Return (x, y) of the center of cell containing provided text 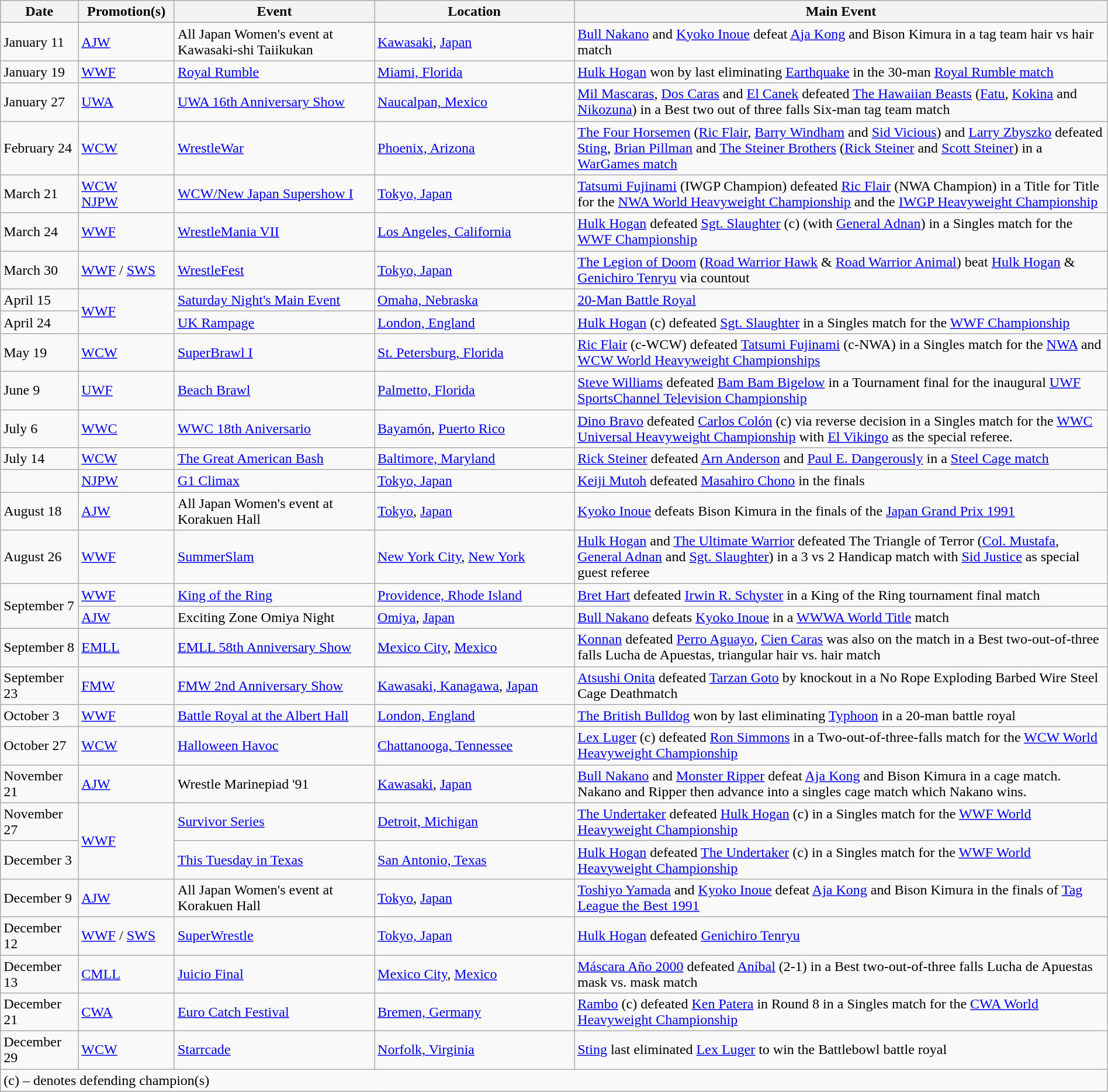
Beach Brawl (274, 391)
Baltimore, Maryland (475, 459)
April 15 (40, 300)
Euro Catch Festival (274, 1012)
November 27 (40, 822)
Miami, Florida (475, 72)
Wrestle Marinepiad '91 (274, 783)
SuperWrestle (274, 935)
Hulk Hogan (c) defeated Sgt. Slaughter in a Singles match for the WWF Championship (842, 322)
March 30 (40, 270)
Bull Nakano and Kyoko Inoue defeat Aja Kong and Bison Kimura in a tag team hair vs hair match (842, 42)
The British Bulldog won by last eliminating Typhoon in a 20-man battle royal (842, 716)
Keiji Mutoh defeated Masahiro Chono in the finals (842, 481)
December 12 (40, 935)
Juicio Final (274, 974)
Halloween Havoc (274, 746)
April 24 (40, 322)
Lex Luger (c) defeated Ron Simmons in a Two-out-of-three-falls match for the WCW World Heavyweight Championship (842, 746)
New York City, New York (475, 557)
Palmetto, Florida (475, 391)
July 14 (40, 459)
December 9 (40, 898)
September 7 (40, 606)
December 13 (40, 974)
NJPW (126, 481)
EMLL 58th Anniversary Show (274, 648)
Bret Hart defeated Irwin R. Schyster in a King of the Ring tournament final match (842, 595)
October 27 (40, 746)
Omaha, Nebraska (475, 300)
King of the Ring (274, 595)
January 27 (40, 102)
Hulk Hogan defeated Sgt. Slaughter (c) (with General Adnan) in a Singles match for the WWF Championship (842, 231)
UWF (126, 391)
Hulk Hogan won by last eliminating Earthquake in the 30-man Royal Rumble match (842, 72)
Mil Mascaras, Dos Caras and El Canek defeated The Hawaiian Beasts (Fatu, Kokina and Nikozuna) in a Best two out of three falls Six-man tag team match (842, 102)
February 24 (40, 148)
Atsushi Onita defeated Tarzan Goto by knockout in a No Rope Exploding Barbed Wire Steel Cage Deathmatch (842, 685)
WrestleWar (274, 148)
Location (475, 12)
March 21 (40, 194)
August 26 (40, 557)
December 21 (40, 1012)
Konnan defeated Perro Aguayo, Cien Caras was also on the match in a Best two-out-of-three falls Lucha de Apuestas, triangular hair vs. hair match (842, 648)
Los Angeles, California (475, 231)
Rambo (c) defeated Ken Patera in Round 8 in a Singles match for the CWA World Heavyweight Championship (842, 1012)
December 3 (40, 859)
January 11 (40, 42)
July 6 (40, 428)
WrestleFest (274, 270)
CMLL (126, 974)
December 29 (40, 1050)
20-Man Battle Royal (842, 300)
The Undertaker defeated Hulk Hogan (c) in a Singles match for the WWF World Heavyweight Championship (842, 822)
UK Rampage (274, 322)
March 24 (40, 231)
WWC (126, 428)
St. Petersburg, Florida (475, 352)
June 9 (40, 391)
Máscara Año 2000 defeated Aníbal (2-1) in a Best two-out-of-three falls Lucha de Apuestas mask vs. mask match (842, 974)
Detroit, Michigan (475, 822)
Naucalpan, Mexico (475, 102)
EMLL (126, 648)
Phoenix, Arizona (475, 148)
October 3 (40, 716)
Bull Nakano defeats Kyoko Inoue in a WWWA World Title match (842, 617)
The Legion of Doom (Road Warrior Hawk & Road Warrior Animal) beat Hulk Hogan & Genichiro Tenryu via countout (842, 270)
Chattanooga, Tennessee (475, 746)
UWA 16th Anniversary Show (274, 102)
Hulk Hogan defeated The Undertaker (c) in a Singles match for the WWF World Heavyweight Championship (842, 859)
Survivor Series (274, 822)
Toshiyo Yamada and Kyoko Inoue defeat Aja Kong and Bison Kimura in the finals of Tag League the Best 1991 (842, 898)
August 18 (40, 511)
San Antonio, Texas (475, 859)
All Japan Women's event at Kawasaki-shi Taiikukan (274, 42)
SuperBrawl I (274, 352)
This Tuesday in Texas (274, 859)
CWA (126, 1012)
(c) – denotes defending champion(s) (554, 1080)
FMW 2nd Anniversary Show (274, 685)
Date (40, 12)
Bayamón, Puerto Rico (475, 428)
Battle Royal at the Albert Hall (274, 716)
Rick Steiner defeated Arn Anderson and Paul E. Dangerously in a Steel Cage match (842, 459)
Event (274, 12)
SummerSlam (274, 557)
Saturday Night's Main Event (274, 300)
Providence, Rhode Island (475, 595)
Royal Rumble (274, 72)
Norfolk, Virginia (475, 1050)
January 19 (40, 72)
Promotion(s) (126, 12)
WCWNJPW (126, 194)
G1 Climax (274, 481)
FMW (126, 685)
September 8 (40, 648)
UWA (126, 102)
Main Event (842, 12)
May 19 (40, 352)
Kyoko Inoue defeats Bison Kimura in the finals of the Japan Grand Prix 1991 (842, 511)
The Great American Bash (274, 459)
WCW/New Japan Supershow I (274, 194)
Steve Williams defeated Bam Bam Bigelow in a Tournament final for the inaugural UWF SportsChannel Television Championship (842, 391)
Sting last eliminated Lex Luger to win the Battlebowl battle royal (842, 1050)
Hulk Hogan defeated Genichiro Tenryu (842, 935)
WrestleMania VII (274, 231)
Bremen, Germany (475, 1012)
Omiya, Japan (475, 617)
September 23 (40, 685)
Kawasaki, Kanagawa, Japan (475, 685)
WWC 18th Aniversario (274, 428)
Exciting Zone Omiya Night (274, 617)
Starrcade (274, 1050)
Ric Flair (c-WCW) defeated Tatsumi Fujinami (c-NWA) in a Singles match for the NWA and WCW World Heavyweight Championships (842, 352)
November 21 (40, 783)
